From the cell containing the given text, extract its center point as (X, Y) coordinate. 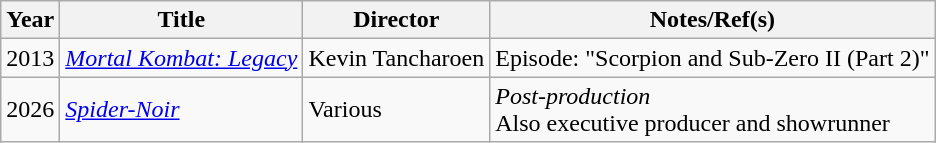
Post-productionAlso executive producer and showrunner (712, 110)
Director (396, 20)
Year (30, 20)
Episode: "Scorpion and Sub-Zero II (Part 2)" (712, 58)
Notes/Ref(s) (712, 20)
Kevin Tancharoen (396, 58)
Mortal Kombat: Legacy (182, 58)
2013 (30, 58)
Title (182, 20)
2026 (30, 110)
Various (396, 110)
Spider-Noir (182, 110)
